Extract the [X, Y] coordinate from the center of the cell holding the provided text.  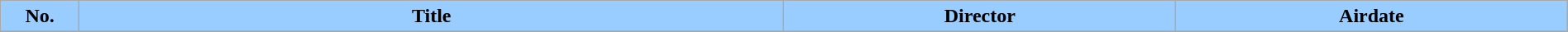
Airdate [1372, 16]
No. [40, 16]
Director [980, 16]
Title [432, 16]
